Return [x, y] of the center of cell containing provided text 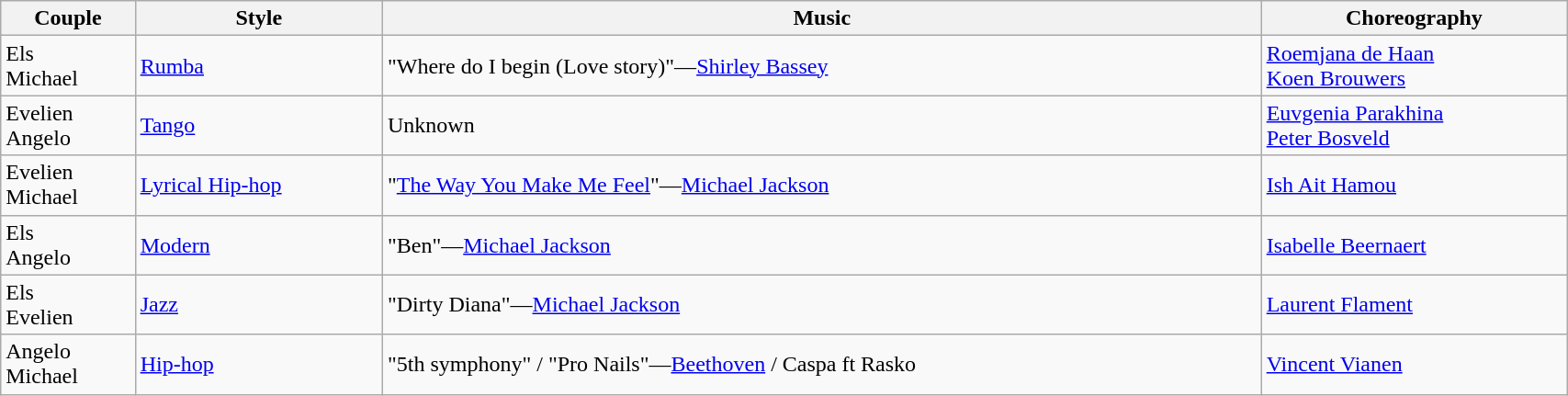
Ish Ait Hamou [1414, 186]
Jazz [259, 305]
"Where do I begin (Love story)"—Shirley Bassey [821, 66]
Rumba [259, 66]
Style [259, 18]
Vincent Vianen [1414, 364]
Tango [259, 125]
"Dirty Diana"—Michael Jackson [821, 305]
Isabelle Beernaert [1414, 244]
Unknown [821, 125]
Music [821, 18]
EvelienMichael [68, 186]
Euvgenia ParakhinaPeter Bosveld [1414, 125]
Modern [259, 244]
Roemjana de HaanKoen Brouwers [1414, 66]
"5th symphony" / "Pro Nails"—Beethoven / Caspa ft Rasko [821, 364]
Laurent Flament [1414, 305]
"Ben"—Michael Jackson [821, 244]
ElsAngelo [68, 244]
Choreography [1414, 18]
"The Way You Make Me Feel"—Michael Jackson [821, 186]
AngeloMichael [68, 364]
Hip-hop [259, 364]
Evelien Angelo [68, 125]
Lyrical Hip-hop [259, 186]
Els Michael [68, 66]
Couple [68, 18]
ElsEvelien [68, 305]
